Capture the cell that displays the provided text and extract its (X, Y) central coordinate. 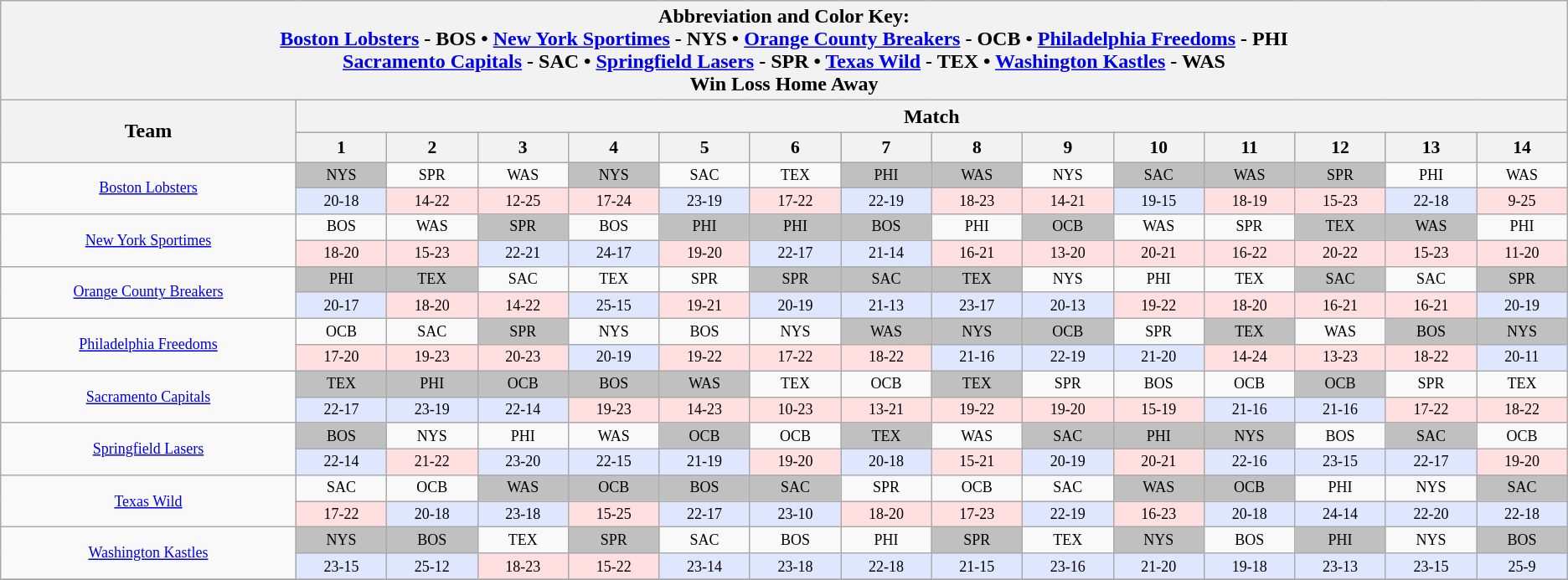
11-20 (1523, 253)
23-13 (1340, 566)
6 (795, 147)
13-23 (1340, 358)
16-22 (1249, 253)
20-13 (1068, 305)
22-21 (523, 253)
21-13 (886, 305)
Philadelphia Freedoms (148, 345)
2 (432, 147)
23-17 (977, 305)
Boston Lobsters (148, 188)
16-23 (1158, 514)
5 (704, 147)
Orange County Breakers (148, 292)
24-14 (1340, 514)
21-14 (886, 253)
Washington Kastles (148, 553)
7 (886, 147)
12 (1340, 147)
21-15 (977, 566)
14-23 (704, 410)
23-14 (704, 566)
3 (523, 147)
10-23 (795, 410)
9-25 (1523, 201)
14-21 (1068, 201)
13 (1431, 147)
22-15 (613, 462)
14 (1523, 147)
24-17 (613, 253)
9 (1068, 147)
22-16 (1249, 462)
22-20 (1431, 514)
23-10 (795, 514)
Springfield Lasers (148, 449)
New York Sportimes (148, 240)
15-25 (613, 514)
17-24 (613, 201)
1 (341, 147)
23-16 (1068, 566)
15-21 (977, 462)
14-24 (1249, 358)
21-22 (432, 462)
20-11 (1523, 358)
Sacramento Capitals (148, 397)
19-18 (1249, 566)
10 (1158, 147)
25-12 (432, 566)
13-21 (886, 410)
15-22 (613, 566)
8 (977, 147)
20-22 (1340, 253)
4 (613, 147)
19-21 (704, 305)
11 (1249, 147)
Team (148, 131)
Match (931, 116)
25-15 (613, 305)
20-17 (341, 305)
25-9 (1523, 566)
23-20 (523, 462)
19-15 (1158, 201)
15-19 (1158, 410)
12-25 (523, 201)
18-19 (1249, 201)
13-20 (1068, 253)
20-23 (523, 358)
Texas Wild (148, 501)
17-20 (341, 358)
21-19 (704, 462)
17-23 (977, 514)
